Pinpoint the cell where the given text exists, returning its (X, Y) midpoint coordinate. 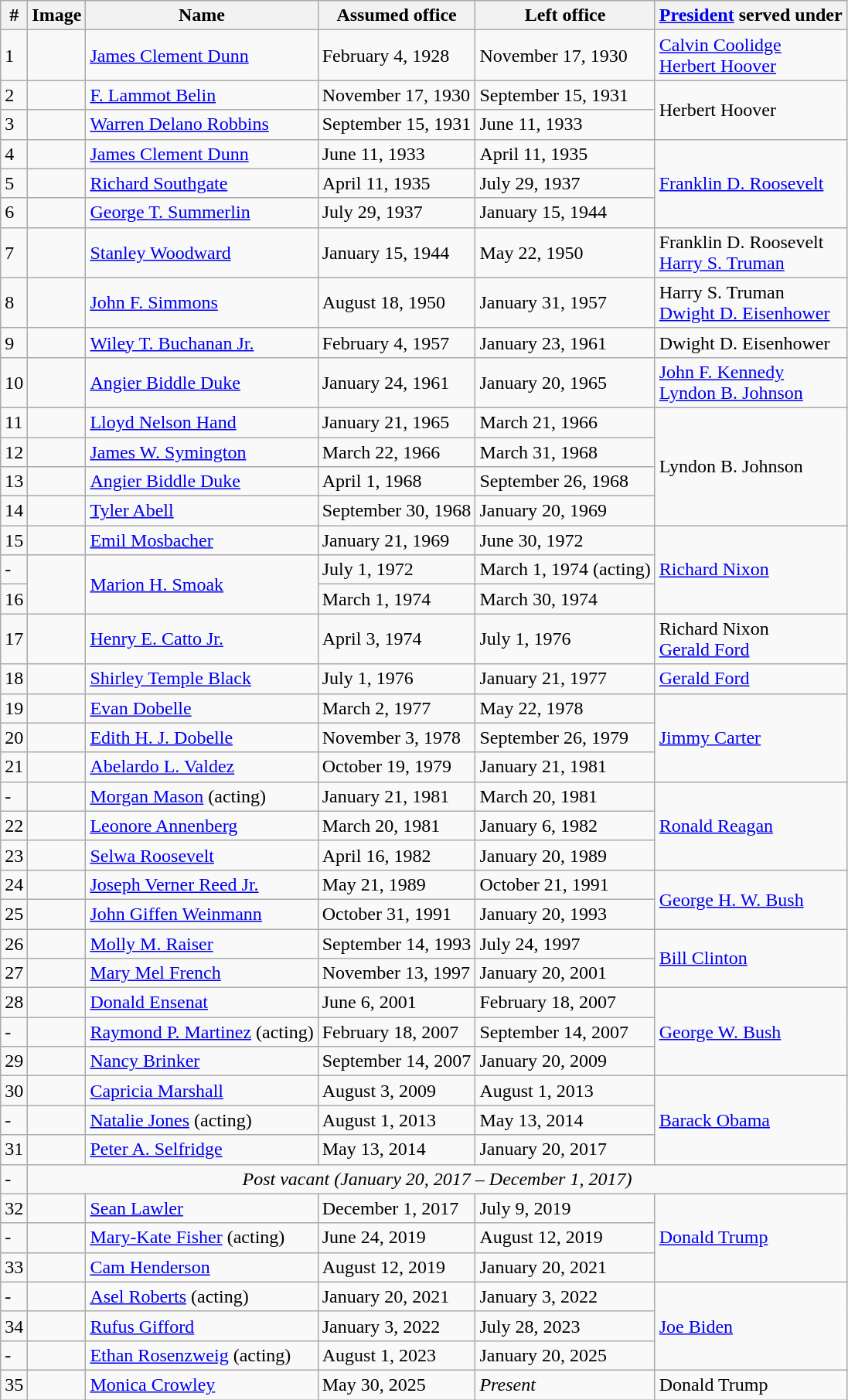
April 3, 1974 (397, 639)
Herbert Hoover (751, 110)
20 (14, 737)
February 4, 1957 (397, 342)
Dwight D. Eisenhower (751, 342)
Warren Delano Robbins (202, 124)
January 23, 1961 (565, 342)
Richard Southgate (202, 183)
George T. Summerlin (202, 213)
Name (202, 15)
June 6, 2001 (397, 1003)
Rufus Gifford (202, 1326)
30 (14, 1091)
Ethan Rosenzweig (acting) (202, 1355)
October 21, 1991 (565, 884)
Left office (565, 15)
Donald Ensenat (202, 1003)
Joseph Verner Reed Jr. (202, 884)
Richard Nixon (751, 570)
3 (14, 124)
January 21, 1977 (565, 679)
April 1, 1968 (397, 482)
15 (14, 540)
President served under (751, 15)
January 20, 2017 (565, 1150)
Nancy Brinker (202, 1061)
19 (14, 708)
9 (14, 342)
Assumed office (397, 15)
Asel Roberts (acting) (202, 1296)
Harry S. TrumanDwight D. Eisenhower (751, 303)
November 13, 1997 (397, 973)
January 21, 1965 (397, 422)
7 (14, 252)
28 (14, 1003)
18 (14, 679)
Franklin D. Roosevelt (751, 183)
June 30, 1972 (565, 540)
September 14, 1993 (397, 944)
F. Lammot Belin (202, 95)
32 (14, 1208)
August 18, 1950 (397, 303)
John Giffen Weinmann (202, 914)
January 20, 1969 (565, 511)
March 1, 1974 (acting) (565, 570)
Emil Mosbacher (202, 540)
14 (14, 511)
Peter A. Selfridge (202, 1150)
October 19, 1979 (397, 767)
Lyndon B. Johnson (751, 466)
John F. KennedyLyndon B. Johnson (751, 382)
Stanley Woodward (202, 252)
October 31, 1991 (397, 914)
Molly M. Raiser (202, 944)
Selwa Roosevelt (202, 855)
March 30, 1974 (565, 599)
24 (14, 884)
August 1, 2023 (397, 1355)
13 (14, 482)
March 1, 1974 (397, 599)
# (14, 15)
12 (14, 452)
Sean Lawler (202, 1208)
2 (14, 95)
Jimmy Carter (751, 737)
May 22, 1978 (565, 708)
Joe Biden (751, 1326)
January 24, 1961 (397, 382)
11 (14, 422)
March 22, 1966 (397, 452)
31 (14, 1150)
George W. Bush (751, 1032)
Post vacant (January 20, 2017 – December 1, 2017) (438, 1179)
Evan Dobelle (202, 708)
March 21, 1966 (565, 422)
Franklin D. RooseveltHarry S. Truman (751, 252)
January 20, 2009 (565, 1061)
September 30, 1968 (397, 511)
December 1, 2017 (397, 1208)
23 (14, 855)
21 (14, 767)
James W. Symington (202, 452)
July 1, 1972 (397, 570)
5 (14, 183)
25 (14, 914)
September 26, 1979 (565, 737)
July 28, 2023 (565, 1326)
May 22, 1950 (565, 252)
Shirley Temple Black (202, 679)
April 16, 1982 (397, 855)
February 4, 1928 (397, 56)
Mary-Kate Fisher (acting) (202, 1238)
Abelardo L. Valdez (202, 767)
33 (14, 1267)
Edith H. J. Dobelle (202, 737)
Wiley T. Buchanan Jr. (202, 342)
Barack Obama (751, 1120)
January 20, 2025 (565, 1355)
Natalie Jones (acting) (202, 1120)
May 21, 1989 (397, 884)
November 3, 1978 (397, 737)
4 (14, 154)
8 (14, 303)
Mary Mel French (202, 973)
Image (57, 15)
Capricia Marshall (202, 1091)
Leonore Annenberg (202, 826)
Monica Crowley (202, 1385)
Lloyd Nelson Hand (202, 422)
September 26, 1968 (565, 482)
May 30, 2025 (397, 1385)
January 31, 1957 (565, 303)
January 20, 2001 (565, 973)
January 21, 1969 (397, 540)
June 24, 2019 (397, 1238)
34 (14, 1326)
26 (14, 944)
Cam Henderson (202, 1267)
January 20, 1989 (565, 855)
Marion H. Smoak (202, 584)
George H. W. Bush (751, 899)
16 (14, 599)
January 20, 1965 (565, 382)
January 6, 1982 (565, 826)
Bill Clinton (751, 959)
March 31, 1968 (565, 452)
6 (14, 213)
July 24, 1997 (565, 944)
Morgan Mason (acting) (202, 796)
January 20, 1993 (565, 914)
Tyler Abell (202, 511)
Raymond P. Martinez (acting) (202, 1032)
Richard NixonGerald Ford (751, 639)
35 (14, 1385)
17 (14, 639)
Henry E. Catto Jr. (202, 639)
July 9, 2019 (565, 1208)
Gerald Ford (751, 679)
1 (14, 56)
March 2, 1977 (397, 708)
John F. Simmons (202, 303)
August 3, 2009 (397, 1091)
29 (14, 1061)
Calvin CoolidgeHerbert Hoover (751, 56)
Present (565, 1385)
Ronald Reagan (751, 826)
27 (14, 973)
10 (14, 382)
22 (14, 826)
